Capture the cell that displays the provided text and extract its (X, Y) central coordinate. 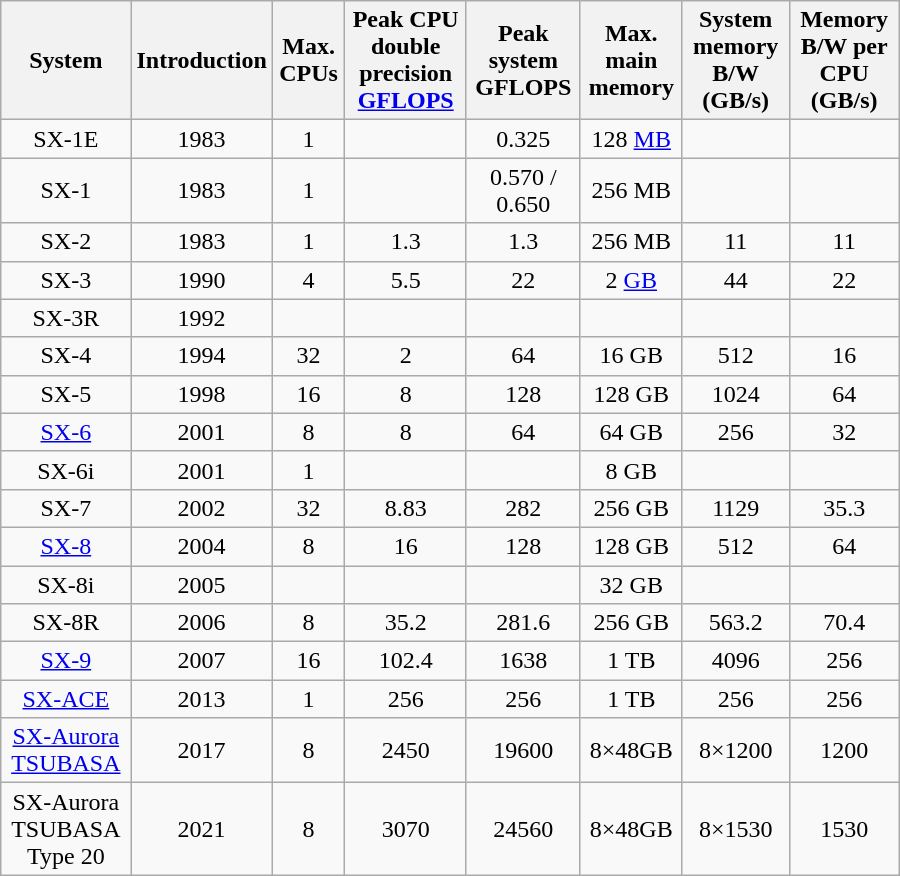
8×1530 (736, 829)
Peak system GFLOPS (523, 60)
2002 (202, 508)
563.2 (736, 623)
44 (736, 280)
1994 (202, 356)
0.325 (523, 139)
System memory B/W (GB/s) (736, 60)
16 GB (631, 356)
Introduction (202, 60)
70.4 (844, 623)
1638 (523, 661)
SX-Aurora TSUBASA Type 20 (66, 829)
SX-1 (66, 190)
SX-8 (66, 546)
2004 (202, 546)
Max. main memory (631, 60)
SX-9 (66, 661)
3070 (406, 829)
SX-3R (66, 318)
35.2 (406, 623)
System (66, 60)
2005 (202, 585)
2013 (202, 699)
1200 (844, 750)
1024 (736, 394)
282 (523, 508)
SX-6 (66, 432)
32 GB (631, 585)
Peak CPU double precision GFLOPS (406, 60)
4 (308, 280)
SX-3 (66, 280)
4096 (736, 661)
SX-2 (66, 242)
24560 (523, 829)
1990 (202, 280)
128 MB (631, 139)
8.83 (406, 508)
2450 (406, 750)
Max. CPUs (308, 60)
2 (406, 356)
SX-8i (66, 585)
281.6 (523, 623)
2 GB (631, 280)
1530 (844, 829)
8×1200 (736, 750)
19600 (523, 750)
SX-Aurora TSUBASA (66, 750)
8 GB (631, 470)
2017 (202, 750)
1992 (202, 318)
1998 (202, 394)
SX-7 (66, 508)
SX-5 (66, 394)
SX-1E (66, 139)
35.3 (844, 508)
SX-4 (66, 356)
5.5 (406, 280)
SX-8R (66, 623)
0.570 / 0.650 (523, 190)
64 GB (631, 432)
2021 (202, 829)
SX-6i (66, 470)
2006 (202, 623)
Memory B/W per CPU (GB/s) (844, 60)
SX-ACE (66, 699)
1129 (736, 508)
102.4 (406, 661)
2007 (202, 661)
